Determine the (X, Y) coordinate at the center of the cell enclosing the given text.  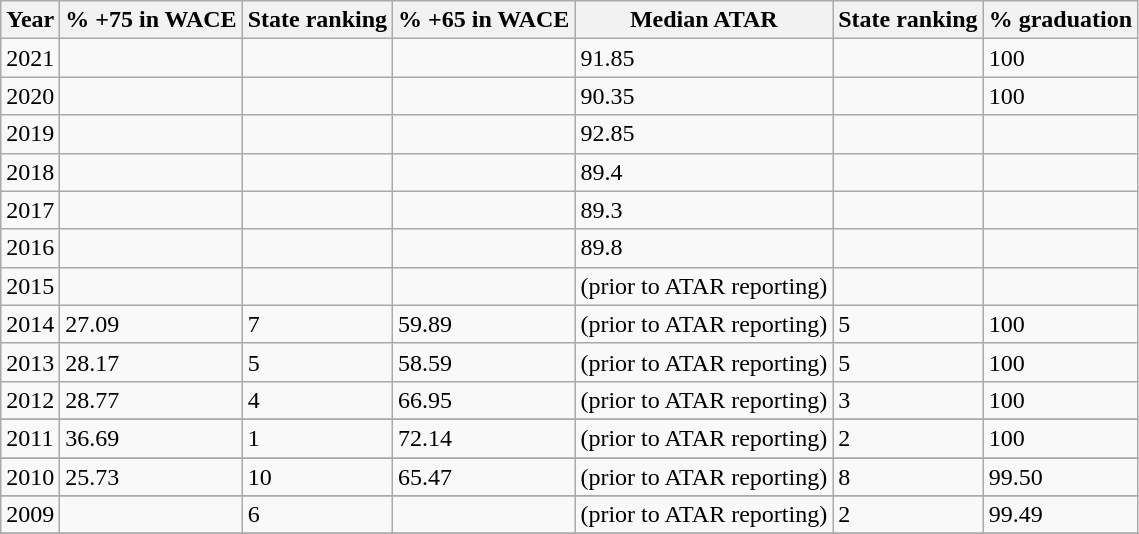
90.35 (704, 96)
1 (317, 438)
7 (317, 324)
99.50 (1060, 477)
2009 (30, 515)
2017 (30, 210)
2015 (30, 286)
2014 (30, 324)
8 (908, 477)
2013 (30, 362)
3 (908, 400)
65.47 (484, 477)
Median ATAR (704, 20)
2019 (30, 134)
2018 (30, 172)
2011 (30, 438)
% +75 in WACE (151, 20)
Year (30, 20)
% graduation (1060, 20)
58.59 (484, 362)
89.8 (704, 248)
% +65 in WACE (484, 20)
25.73 (151, 477)
36.69 (151, 438)
2012 (30, 400)
28.77 (151, 400)
10 (317, 477)
27.09 (151, 324)
91.85 (704, 58)
72.14 (484, 438)
2016 (30, 248)
2020 (30, 96)
4 (317, 400)
92.85 (704, 134)
89.4 (704, 172)
66.95 (484, 400)
28.17 (151, 362)
99.49 (1060, 515)
2021 (30, 58)
59.89 (484, 324)
89.3 (704, 210)
6 (317, 515)
2010 (30, 477)
